Determine the (x, y) coordinate at the center of the cell enclosing the given text.  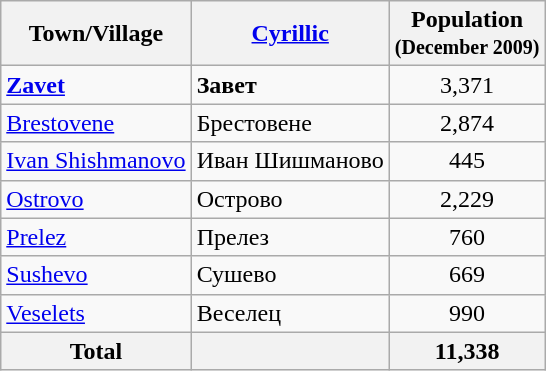
Prelez (96, 237)
Brestovene (96, 123)
Sushevo (96, 275)
Завет (290, 85)
Ivan Shishmanovo (96, 161)
2,229 (467, 199)
11,338 (467, 351)
Ostrovo (96, 199)
2,874 (467, 123)
Cyrillic (290, 34)
Прелез (290, 237)
Иван Шишманово (290, 161)
Брестовене (290, 123)
Острово (290, 199)
445 (467, 161)
3,371 (467, 85)
Total (96, 351)
Town/Village (96, 34)
Веселец (290, 313)
990 (467, 313)
760 (467, 237)
Population(December 2009) (467, 34)
Zavet (96, 85)
669 (467, 275)
Сушево (290, 275)
Veselets (96, 313)
